Locate the cell with the specified text and output its [x, y] center coordinate. 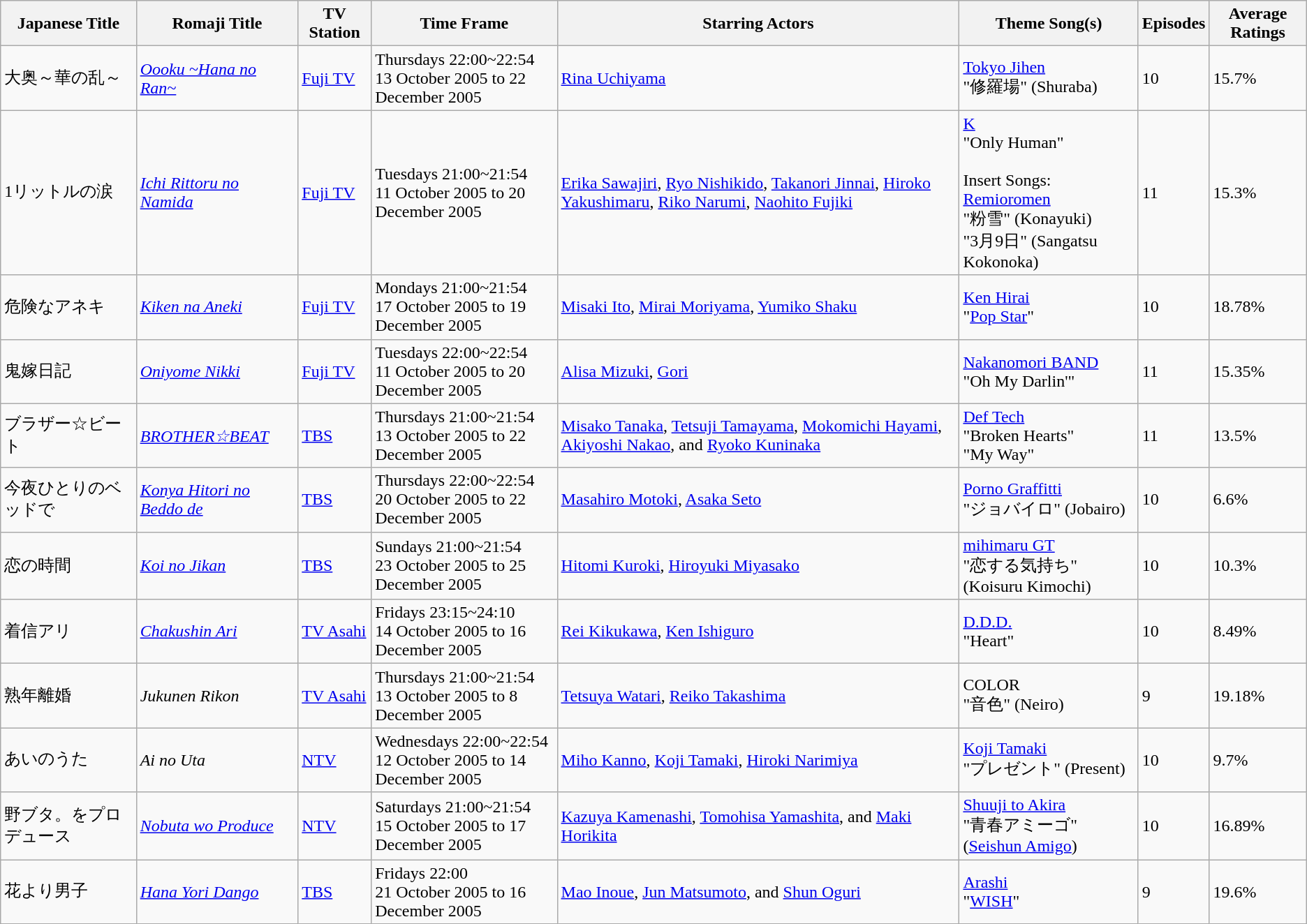
危険なアネキ [68, 307]
着信アリ [68, 632]
今夜ひとりのベッドで [68, 500]
Wednesdays 22:00~22:54 12 October 2005 to 14 December 2005 [464, 760]
Def Tech"Broken Hearts""My Way" [1049, 435]
Arashi"WISH" [1049, 892]
Koji Tamaki"プレゼント" (Present) [1049, 760]
Time Frame [464, 24]
15.7% [1258, 78]
10.3% [1258, 565]
Masahiro Motoki, Asaka Seto [758, 500]
Shuuji to Akira"青春アミーゴ" (Seishun Amigo) [1049, 826]
Ichi Rittoru no Namida [217, 193]
Nobuta wo Produce [217, 826]
Ai no Uta [217, 760]
野ブタ。をプロデュース [68, 826]
あいのうた [68, 760]
Fridays 22:00 21 October 2005 to 16 December 2005 [464, 892]
K"Only Human"Insert Songs:Remioromen"粉雪" (Konayuki)"3月9日" (Sangatsu Kokonoka) [1049, 193]
Starring Actors [758, 24]
Kazuya Kamenashi, Tomohisa Yamashita, and Maki Horikita [758, 826]
Thursdays 22:00~22:54 20 October 2005 to 22 December 2005 [464, 500]
Tokyo Jihen"修羅場" (Shuraba) [1049, 78]
Tetsuya Watari, Reiko Takashima [758, 696]
ブラザー☆ビート [68, 435]
D.D.D."Heart" [1049, 632]
Jukunen Rikon [217, 696]
Oniyome Nikki [217, 371]
15.35% [1258, 371]
Fridays 23:15~24:10 14 October 2005 to 16 December 2005 [464, 632]
Alisa Mizuki, Gori [758, 371]
1リットルの涙 [68, 193]
Kiken na Aneki [217, 307]
Konya Hitori no Beddo de [217, 500]
Sundays 21:00~21:54 23 October 2005 to 25 December 2005 [464, 565]
Mao Inoue, Jun Matsumoto, and Shun Oguri [758, 892]
Romaji Title [217, 24]
Chakushin Ari [217, 632]
Miho Kanno, Koji Tamaki, Hiroki Narimiya [758, 760]
Rina Uchiyama [758, 78]
Koi no Jikan [217, 565]
Ken Hirai"Pop Star" [1049, 307]
BROTHER☆BEAT [217, 435]
Average Ratings [1258, 24]
Misaki Ito, Mirai Moriyama, Yumiko Shaku [758, 307]
Tuesdays 22:00~22:54 11 October 2005 to 20 December 2005 [464, 371]
Rei Kikukawa, Ken Ishiguro [758, 632]
大奥～華の乱～ [68, 78]
Thursdays 21:00~21:54 13 October 2005 to 22 December 2005 [464, 435]
Tuesdays 21:00~21:54 11 October 2005 to 20 December 2005 [464, 193]
13.5% [1258, 435]
Nakanomori BAND"Oh My Darlin'" [1049, 371]
COLOR"音色" (Neiro) [1049, 696]
恋の時間 [68, 565]
Thursdays 21:00~21:54 13 October 2005 to 8 December 2005 [464, 696]
Hitomi Kuroki, Hiroyuki Miyasako [758, 565]
18.78% [1258, 307]
鬼嫁日記 [68, 371]
Japanese Title [68, 24]
熟年離婚 [68, 696]
Theme Song(s) [1049, 24]
Mondays 21:00~21:54 17 October 2005 to 19 December 2005 [464, 307]
8.49% [1258, 632]
Misako Tanaka, Tetsuji Tamayama, Mokomichi Hayami, Akiyoshi Nakao, and Ryoko Kuninaka [758, 435]
Saturdays 21:00~21:54 15 October 2005 to 17 December 2005 [464, 826]
Thursdays 22:00~22:54 13 October 2005 to 22 December 2005 [464, 78]
Oooku ~Hana no Ran~ [217, 78]
16.89% [1258, 826]
Erika Sawajiri, Ryo Nishikido, Takanori Jinnai, Hiroko Yakushimaru, Riko Narumi, Naohito Fujiki [758, 193]
mihimaru GT"恋する気持ち" (Koisuru Kimochi) [1049, 565]
Porno Graffitti"ジョバイロ" (Jobairo) [1049, 500]
15.3% [1258, 193]
花より男子 [68, 892]
TV Station [335, 24]
Episodes [1174, 24]
6.6% [1258, 500]
Hana Yori Dango [217, 892]
19.6% [1258, 892]
9.7% [1258, 760]
19.18% [1258, 696]
